From the cell containing the given text, extract its center point as (x, y) coordinate. 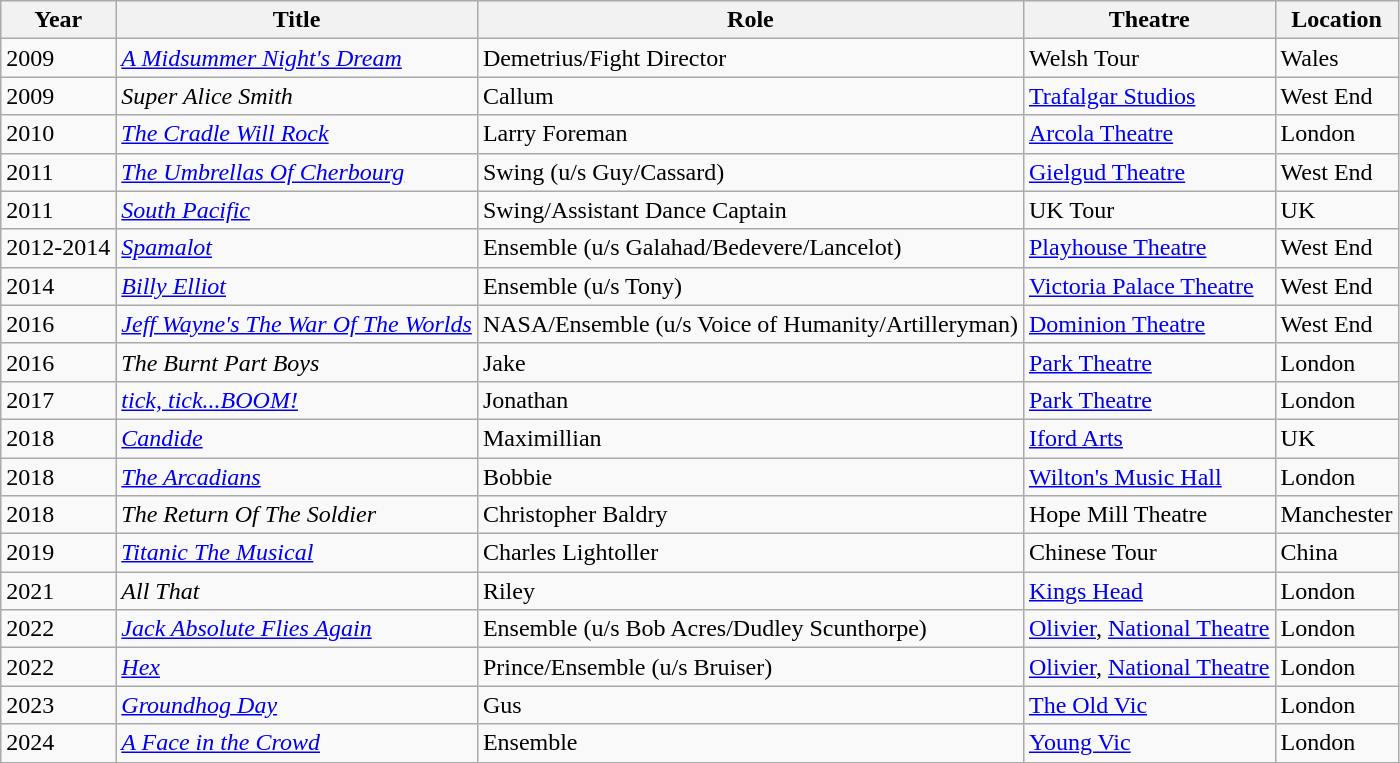
2010 (58, 134)
2019 (58, 553)
Playhouse Theatre (1149, 248)
Candide (297, 438)
Trafalgar Studios (1149, 96)
2023 (58, 705)
Groundhog Day (297, 705)
Callum (750, 96)
South Pacific (297, 210)
Ensemble (750, 743)
The Arcadians (297, 477)
Spamalot (297, 248)
Jack Absolute Flies Again (297, 629)
Location (1336, 20)
Ensemble (u/s Bob Acres/Dudley Scunthorpe) (750, 629)
Swing/Assistant Dance Captain (750, 210)
Wales (1336, 58)
Jonathan (750, 400)
Ensemble (u/s Galahad/Bedevere/Lancelot) (750, 248)
Young Vic (1149, 743)
Jeff Wayne's The War Of The Worlds (297, 324)
The Umbrellas Of Cherbourg (297, 172)
Arcola Theatre (1149, 134)
Riley (750, 591)
Charles Lightoller (750, 553)
Wilton's Music Hall (1149, 477)
Kings Head (1149, 591)
Theatre (1149, 20)
Larry Foreman (750, 134)
China (1336, 553)
2014 (58, 286)
Welsh Tour (1149, 58)
Demetrius/Fight Director (750, 58)
Year (58, 20)
Christopher Baldry (750, 515)
Chinese Tour (1149, 553)
Super Alice Smith (297, 96)
The Old Vic (1149, 705)
Dominion Theatre (1149, 324)
Titanic The Musical (297, 553)
Jake (750, 362)
Gus (750, 705)
tick, tick...BOOM! (297, 400)
A Midsummer Night's Dream (297, 58)
Victoria Palace Theatre (1149, 286)
Gielgud Theatre (1149, 172)
Iford Arts (1149, 438)
Title (297, 20)
A Face in the Crowd (297, 743)
Ensemble (u/s Tony) (750, 286)
Bobbie (750, 477)
2012-2014 (58, 248)
All That (297, 591)
Swing (u/s Guy/Cassard) (750, 172)
Manchester (1336, 515)
Hope Mill Theatre (1149, 515)
2024 (58, 743)
2021 (58, 591)
Role (750, 20)
Hex (297, 667)
The Return Of The Soldier (297, 515)
UK Tour (1149, 210)
Billy Elliot (297, 286)
Prince/Ensemble (u/s Bruiser) (750, 667)
The Cradle Will Rock (297, 134)
The Burnt Part Boys (297, 362)
NASA/Ensemble (u/s Voice of Humanity/Artilleryman) (750, 324)
Maximillian (750, 438)
2017 (58, 400)
